Output the [x, y] coordinate of the center of the cell containing the given text.  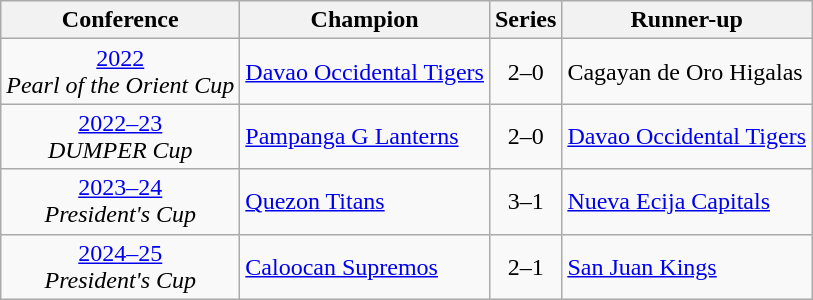
2023–24 President's Cup [120, 202]
2–1 [525, 266]
2024–25 President's Cup [120, 266]
Runner-up [687, 20]
Champion [365, 20]
3–1 [525, 202]
Conference [120, 20]
Series [525, 20]
San Juan Kings [687, 266]
Pampanga G Lanterns [365, 136]
Cagayan de Oro Higalas [687, 72]
2022–23 DUMPER Cup [120, 136]
Nueva Ecija Capitals [687, 202]
Quezon Titans [365, 202]
2022 Pearl of the Orient Cup [120, 72]
Caloocan Supremos [365, 266]
